Locate the cell with the specified text and output its (x, y) center coordinate. 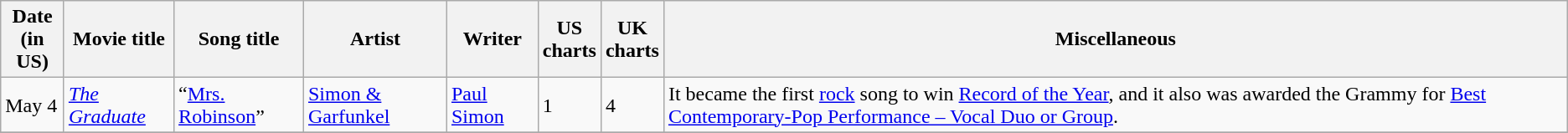
Paul Simon (493, 105)
May 4 (33, 105)
The Graduate (119, 105)
“Mrs. Robinson” (240, 105)
UKcharts (632, 39)
4 (632, 105)
Artist (375, 39)
Simon & Garfunkel (375, 105)
US charts (570, 39)
Movie title (119, 39)
Song title (240, 39)
Miscellaneous (1116, 39)
Date(in US) (33, 39)
1 (570, 105)
Writer (493, 39)
